Scan for the cell matching the given text and deliver its (x, y) coordinate at center. 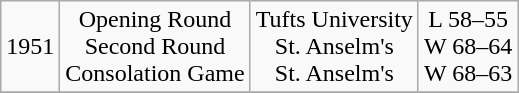
L 58–55W 68–64 W 68–63 (468, 47)
1951 (30, 47)
Tufts UniversitySt. Anselm's St. Anselm's (334, 47)
Opening RoundSecond RoundConsolation Game (155, 47)
